Detect which cell encompasses the target text, then output its [x, y] center coordinate. 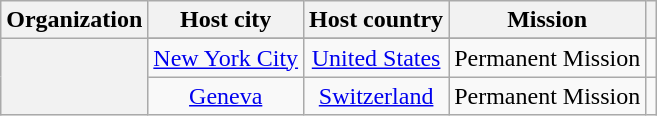
United States [376, 58]
New York City [226, 58]
Organization [74, 20]
Geneva [226, 96]
Switzerland [376, 96]
Host country [376, 20]
Host city [226, 20]
Mission [548, 20]
